Return (X, Y) of the center of cell containing provided text 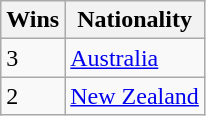
Nationality (135, 20)
Wins (33, 20)
New Zealand (135, 96)
3 (33, 58)
Australia (135, 58)
2 (33, 96)
